Return the (x, y) coordinate for the center point of the cell that contains the specified text.  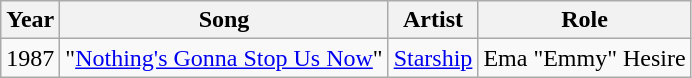
Artist (433, 20)
Year (30, 20)
Song (224, 20)
1987 (30, 58)
"Nothing's Gonna Stop Us Now" (224, 58)
Ema "Emmy" Hesire (584, 58)
Role (584, 20)
Starship (433, 58)
